Provide the (X, Y) coordinate of the cell's center where the given text is located.  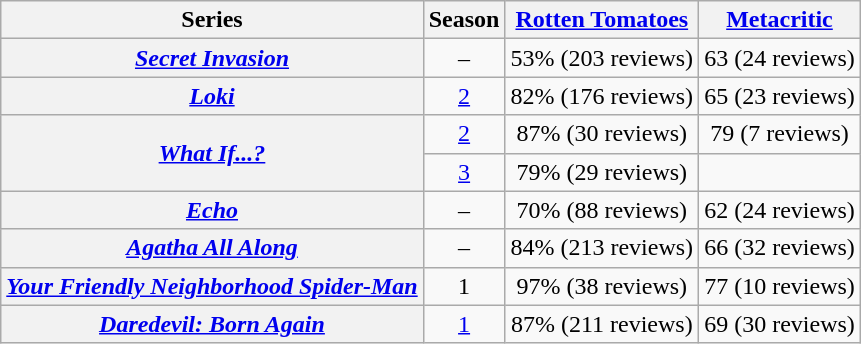
53% (203 reviews) (602, 58)
Series (212, 20)
87% (211 reviews) (602, 324)
Agatha All Along (212, 248)
70% (88 reviews) (602, 210)
69 (30 reviews) (780, 324)
77 (10 reviews) (780, 286)
Secret Invasion (212, 58)
79 (7 reviews) (780, 134)
82% (176 reviews) (602, 96)
79% (29 reviews) (602, 172)
What If...? (212, 153)
66 (32 reviews) (780, 248)
Season (464, 20)
Metacritic (780, 20)
3 (464, 172)
62 (24 reviews) (780, 210)
97% (38 reviews) (602, 286)
Daredevil: Born Again (212, 324)
63 (24 reviews) (780, 58)
Loki (212, 96)
Rotten Tomatoes (602, 20)
84% (213 reviews) (602, 248)
65 (23 reviews) (780, 96)
Your Friendly Neighborhood Spider-Man (212, 286)
87% (30 reviews) (602, 134)
Echo (212, 210)
